For the text-containing cell, return its midpoint in [x, y] coordinate format. 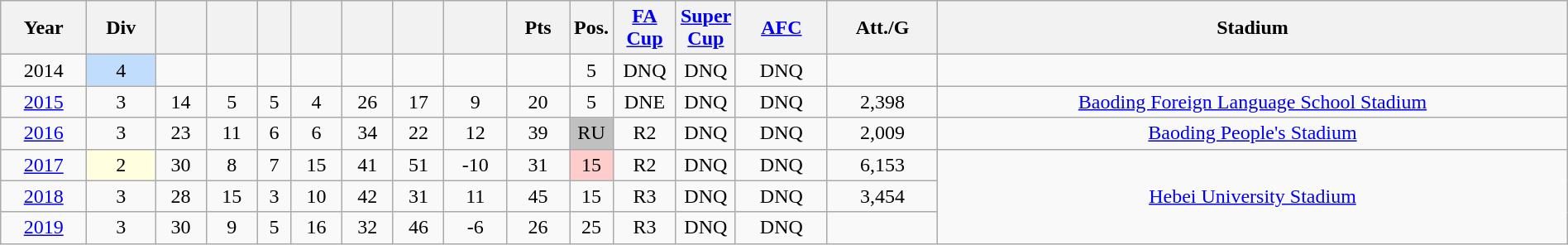
2017 [44, 165]
22 [418, 133]
20 [538, 102]
Hebei University Stadium [1253, 196]
2016 [44, 133]
39 [538, 133]
6,153 [882, 165]
28 [181, 196]
RU [592, 133]
Baoding People's Stadium [1253, 133]
16 [317, 228]
Stadium [1253, 28]
32 [367, 228]
2018 [44, 196]
42 [367, 196]
41 [367, 165]
25 [592, 228]
12 [476, 133]
2014 [44, 70]
FA Cup [645, 28]
2015 [44, 102]
-10 [476, 165]
Att./G [882, 28]
7 [275, 165]
-6 [476, 228]
2019 [44, 228]
14 [181, 102]
Div [121, 28]
51 [418, 165]
Baoding Foreign Language School Stadium [1253, 102]
Pos. [592, 28]
2 [121, 165]
45 [538, 196]
3,454 [882, 196]
Year [44, 28]
DNE [645, 102]
17 [418, 102]
23 [181, 133]
8 [232, 165]
34 [367, 133]
46 [418, 228]
Super Cup [705, 28]
2,398 [882, 102]
2,009 [882, 133]
AFC [781, 28]
Pts [538, 28]
10 [317, 196]
